Return the (X, Y) coordinate for the center point of the cell that contains the specified text.  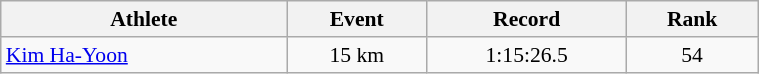
Rank (692, 19)
Record (527, 19)
Event (357, 19)
Athlete (144, 19)
1:15:26.5 (527, 55)
15 km (357, 55)
Kim Ha-Yoon (144, 55)
54 (692, 55)
